Return [x, y] of the center of cell containing provided text 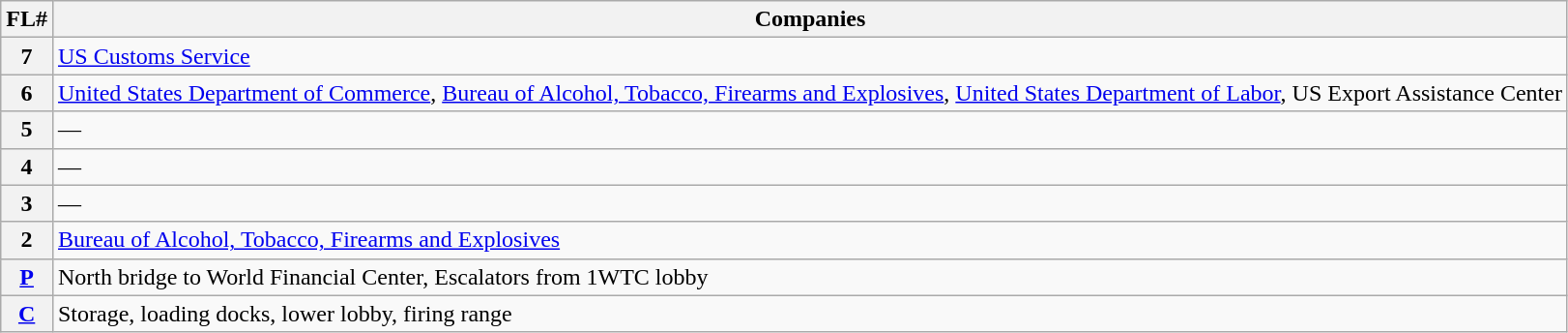
Companies [810, 19]
7 [27, 56]
3 [27, 203]
Storage, loading docks, lower lobby, firing range [810, 314]
Bureau of Alcohol, Tobacco, Firearms and Explosives [810, 240]
FL# [27, 19]
P [27, 277]
4 [27, 166]
US Customs Service [810, 56]
5 [27, 130]
C [27, 314]
2 [27, 240]
North bridge to World Financial Center, Escalators from 1WTC lobby [810, 277]
6 [27, 93]
